Output the (X, Y) coordinate of the center of the cell containing the given text.  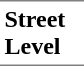
Street Level (42, 33)
